Detect which cell encompasses the target text, then output its [X, Y] center coordinate. 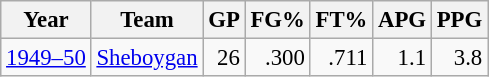
Year [46, 20]
Team [147, 20]
GP [224, 20]
APG [402, 20]
1949–50 [46, 58]
FT% [342, 20]
1.1 [402, 58]
PPG [459, 20]
Sheboygan [147, 58]
26 [224, 58]
.711 [342, 58]
.300 [278, 58]
3.8 [459, 58]
FG% [278, 20]
